Pinpoint the cell where the given text exists, returning its (x, y) midpoint coordinate. 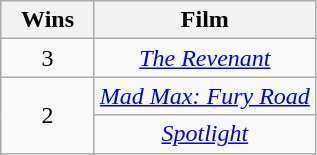
The Revenant (204, 58)
Wins (48, 20)
Mad Max: Fury Road (204, 96)
Spotlight (204, 134)
Film (204, 20)
2 (48, 115)
3 (48, 58)
